For the text-containing cell, return its midpoint in (x, y) coordinate format. 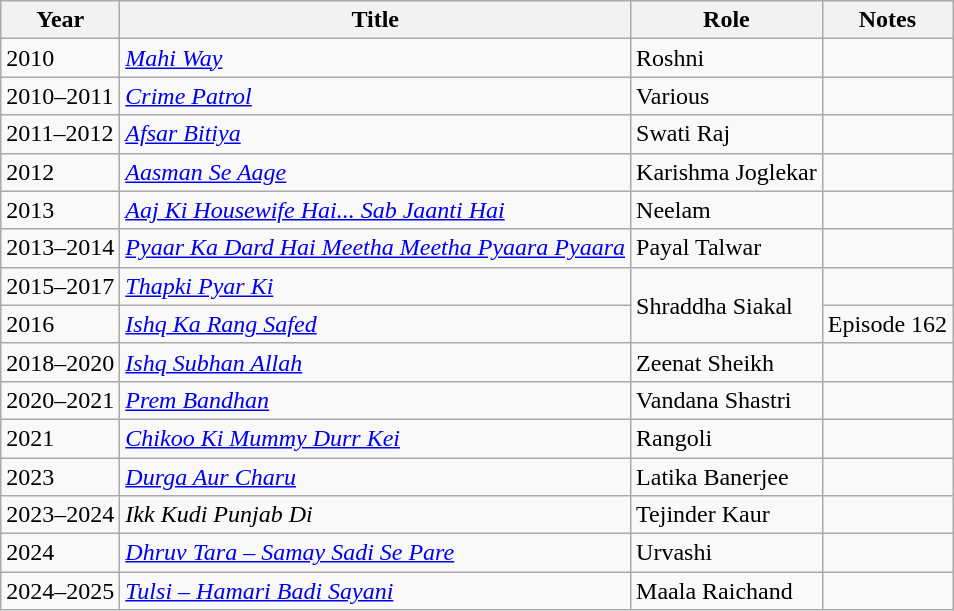
2016 (60, 324)
Urvashi (727, 553)
Title (376, 20)
Pyaar Ka Dard Hai Meetha Meetha Pyaara Pyaara (376, 248)
2021 (60, 438)
2012 (60, 172)
Ishq Subhan Allah (376, 362)
Maala Raichand (727, 591)
Role (727, 20)
Aaj Ki Housewife Hai... Sab Jaanti Hai (376, 210)
Notes (887, 20)
2015–2017 (60, 286)
Swati Raj (727, 134)
Afsar Bitiya (376, 134)
Vandana Shastri (727, 400)
Prem Bandhan (376, 400)
2023 (60, 477)
Year (60, 20)
Ikk Kudi Punjab Di (376, 515)
Zeenat Sheikh (727, 362)
Thapki Pyar Ki (376, 286)
Neelam (727, 210)
Shraddha Siakal (727, 305)
Chikoo Ki Mummy Durr Kei (376, 438)
2010–2011 (60, 96)
Episode 162 (887, 324)
Aasman Se Aage (376, 172)
2013 (60, 210)
Rangoli (727, 438)
Various (727, 96)
2013–2014 (60, 248)
Mahi Way (376, 58)
Ishq Ka Rang Safed (376, 324)
2024 (60, 553)
2020–2021 (60, 400)
2018–2020 (60, 362)
2023–2024 (60, 515)
Durga Aur Charu (376, 477)
Payal Talwar (727, 248)
Karishma Joglekar (727, 172)
Latika Banerjee (727, 477)
2024–2025 (60, 591)
2010 (60, 58)
Crime Patrol (376, 96)
Tulsi – Hamari Badi Sayani (376, 591)
Dhruv Tara – Samay Sadi Se Pare (376, 553)
Tejinder Kaur (727, 515)
Roshni (727, 58)
2011–2012 (60, 134)
